Capture the cell that displays the provided text and extract its [X, Y] central coordinate. 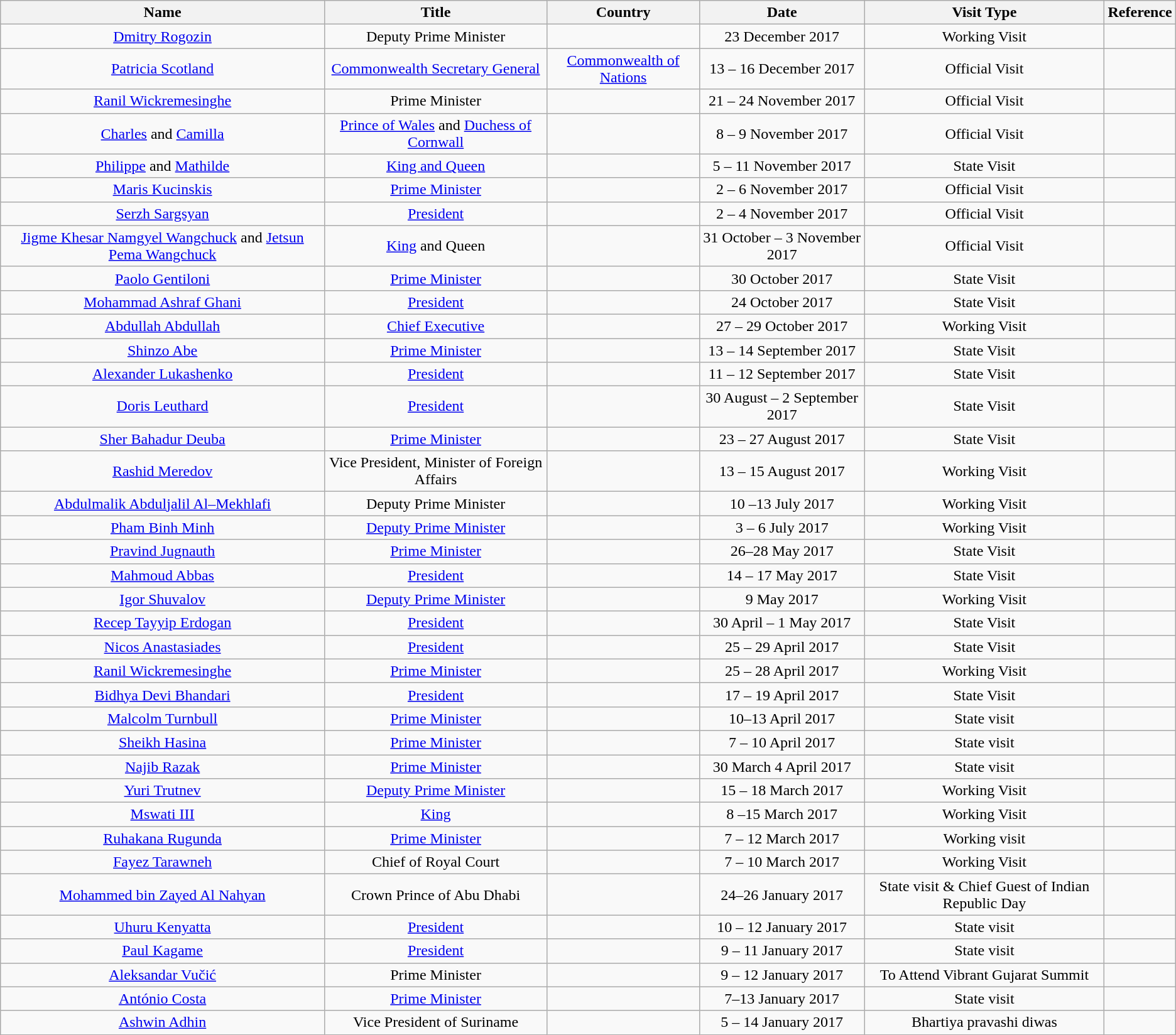
Uhuru Kenyatta [163, 927]
Ashwin Adhin [163, 1022]
13 – 14 September 2017 [782, 350]
State visit & Chief Guest of Indian Republic Day [984, 894]
2 – 4 November 2017 [782, 214]
24 October 2017 [782, 302]
Abdulmalik Abduljalil Al–Mekhlafi [163, 504]
Paolo Gentiloni [163, 278]
30 October 2017 [782, 278]
Vice President of Suriname [435, 1022]
17 – 19 April 2017 [782, 695]
7 – 10 March 2017 [782, 862]
5 – 11 November 2017 [782, 166]
Chief Executive [435, 326]
10 – 12 January 2017 [782, 927]
10 –13 July 2017 [782, 504]
10–13 April 2017 [782, 718]
Shinzo Abe [163, 350]
Nicos Anastasiades [163, 647]
Prince of Wales and Duchess of Cornwall [435, 133]
27 – 29 October 2017 [782, 326]
Malcolm Turnbull [163, 718]
Maris Kucinskis [163, 190]
Charles and Camilla [163, 133]
25 – 29 April 2017 [782, 647]
25 – 28 April 2017 [782, 671]
Bhartiya pravashi diwas [984, 1022]
Visit Type [984, 13]
Jigme Khesar Namgyel Wangchuck and Jetsun Pema Wangchuck [163, 246]
8 – 9 November 2017 [782, 133]
30 April – 1 May 2017 [782, 623]
23 December 2017 [782, 36]
30 March 4 April 2017 [782, 767]
Najib Razak [163, 767]
Mahmoud Abbas [163, 575]
14 – 17 May 2017 [782, 575]
Reference [1140, 13]
King [435, 815]
Commonwealth of Nations [623, 69]
7 – 10 April 2017 [782, 742]
11 – 12 September 2017 [782, 374]
Alexander Lukashenko [163, 374]
Pham Binh Minh [163, 528]
Doris Leuthard [163, 407]
Igor Shuvalov [163, 599]
Sheikh Hasina [163, 742]
30 August – 2 September 2017 [782, 407]
5 – 14 January 2017 [782, 1022]
13 – 16 December 2017 [782, 69]
Abdullah Abdullah [163, 326]
Mohammad Ashraf Ghani [163, 302]
Paul Kagame [163, 951]
13 – 15 August 2017 [782, 471]
23 – 27 August 2017 [782, 439]
Fayez Tarawneh [163, 862]
24–26 January 2017 [782, 894]
15 – 18 March 2017 [782, 791]
7 – 12 March 2017 [782, 838]
Pravind Jugnauth [163, 551]
Country [623, 13]
Serzh Sargsyan [163, 214]
26–28 May 2017 [782, 551]
Date [782, 13]
31 October – 3 November 2017 [782, 246]
Mohammed bin Zayed Al Nahyan [163, 894]
Vice President, Minister of Foreign Affairs [435, 471]
Yuri Trutnev [163, 791]
3 – 6 July 2017 [782, 528]
Ruhakana Rugunda [163, 838]
To Attend Vibrant Gujarat Summit [984, 975]
Dmitry Rogozin [163, 36]
Working visit [984, 838]
9 May 2017 [782, 599]
Commonwealth Secretary General [435, 69]
9 – 12 January 2017 [782, 975]
Crown Prince of Abu Dhabi [435, 894]
7–13 January 2017 [782, 999]
Bidhya Devi Bhandari [163, 695]
Rashid Meredov [163, 471]
Name [163, 13]
21 – 24 November 2017 [782, 101]
2 – 6 November 2017 [782, 190]
Philippe and Mathilde [163, 166]
Title [435, 13]
9 – 11 January 2017 [782, 951]
Aleksandar Vučić [163, 975]
Patricia Scotland [163, 69]
António Costa [163, 999]
8 –15 March 2017 [782, 815]
Sher Bahadur Deuba [163, 439]
Mswati III [163, 815]
Recep Tayyip Erdogan [163, 623]
Chief of Royal Court [435, 862]
